Pinpoint the cell where the given text exists, returning its (x, y) midpoint coordinate. 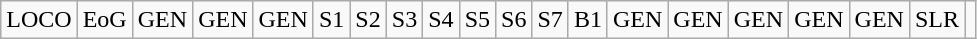
S5 (477, 20)
B1 (588, 20)
S6 (514, 20)
S7 (550, 20)
S1 (331, 20)
S4 (441, 20)
LOCO (39, 20)
EoG (104, 20)
S2 (368, 20)
SLR (936, 20)
S3 (404, 20)
